Locate the cell with the specified text and output its [X, Y] center coordinate. 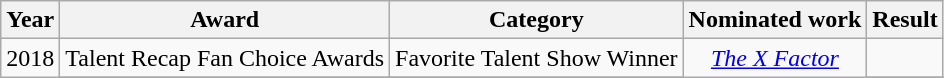
2018 [30, 58]
Category [536, 20]
The X Factor [775, 58]
Talent Recap Fan Choice Awards [225, 58]
Result [905, 20]
Year [30, 20]
Award [225, 20]
Nominated work [775, 20]
Favorite Talent Show Winner [536, 58]
